Search for the cell housing the specified text and yield its [x, y] center coordinate. 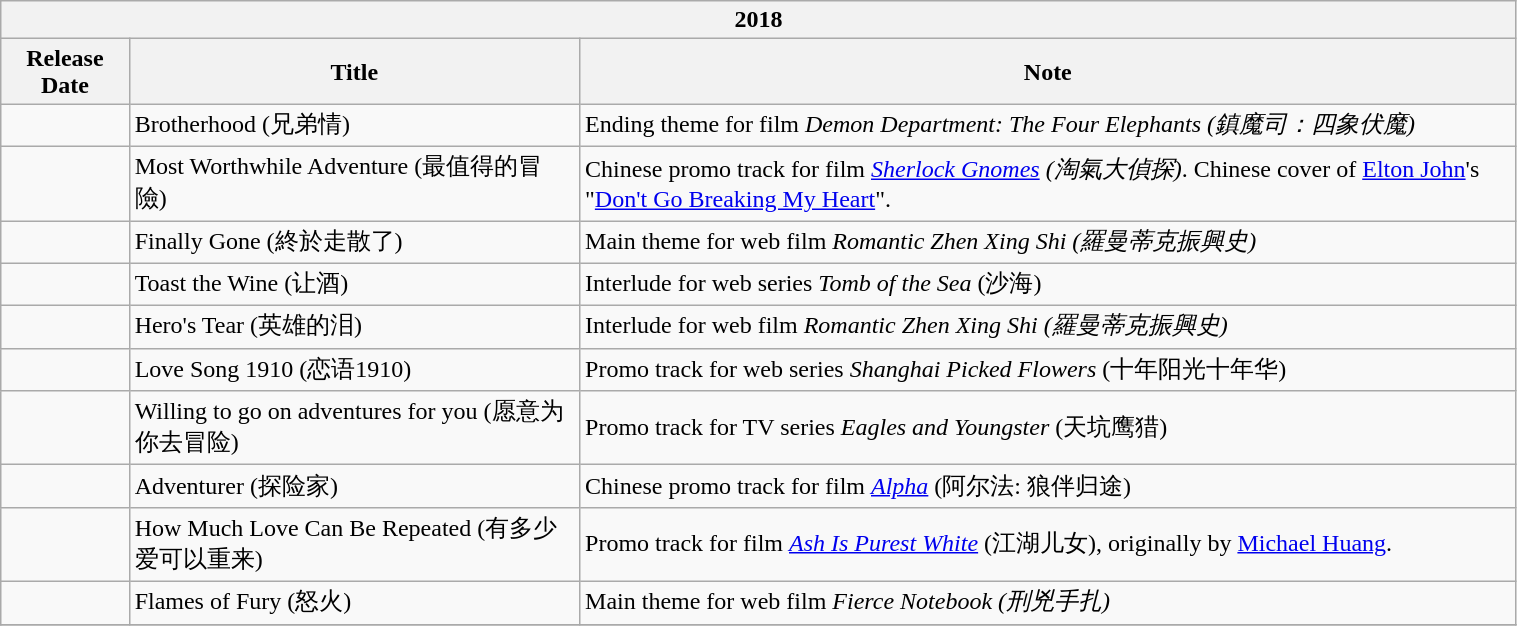
Brotherhood (兄弟情) [354, 126]
Promo track for film Ash Is Purest White (江湖儿女), originally by Michael Huang. [1048, 544]
Willing to go on adventures for you (愿意为你去冒险) [354, 428]
Hero's Tear (英雄的泪) [354, 328]
Chinese promo track for film Alpha (阿尔法: 狼伴归途) [1048, 486]
Main theme for web film Romantic Zhen Xing Shi (羅曼蒂克振興史) [1048, 242]
Promo track for web series Shanghai Picked Flowers (十年阳光十年华) [1048, 370]
Love Song 1910 (恋语1910) [354, 370]
Most Worthwhile Adventure (最值得的冒險) [354, 183]
Toast the Wine (让酒) [354, 284]
Promo track for TV series Eagles and Youngster (天坑鹰猎) [1048, 428]
2018 [758, 20]
Chinese promo track for film Sherlock Gnomes (淘氣大偵探). Chinese cover of Elton John's "Don't Go Breaking My Heart". [1048, 183]
Release Date [65, 72]
How Much Love Can Be Repeated (有多少爱可以重来) [354, 544]
Main theme for web film Fierce Notebook (刑兇手扎) [1048, 602]
Ending theme for film Demon Department: The Four Elephants (鎮魔司：四象伏魔) [1048, 126]
Interlude for web film Romantic Zhen Xing Shi (羅曼蒂克振興史) [1048, 328]
Flames of Fury (怒火) [354, 602]
Adventurer (探险家) [354, 486]
Note [1048, 72]
Finally Gone (終於走散了) [354, 242]
Interlude for web series Tomb of the Sea (沙海) [1048, 284]
Title [354, 72]
